Return the (X, Y) coordinate for the center point of the cell that contains the specified text.  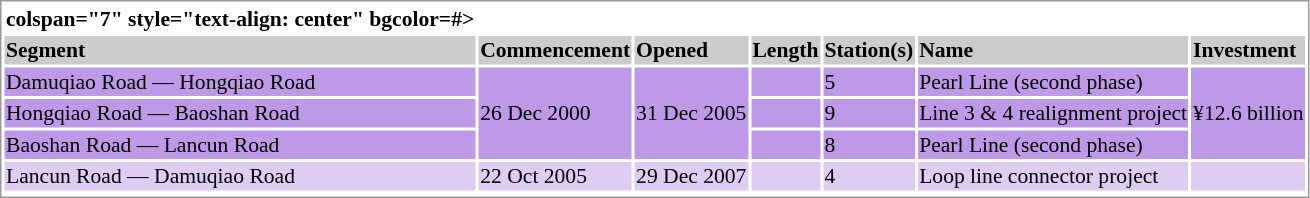
4 (869, 176)
5 (869, 82)
Length (786, 50)
Opened (692, 50)
Lancun Road — Damuqiao Road (240, 176)
Name (1054, 50)
Segment (240, 50)
Loop line connector project (1054, 176)
8 (869, 144)
Commencement (556, 50)
Station(s) (869, 50)
Line 3 & 4 realignment project (1054, 113)
¥12.6 billion (1248, 114)
22 Oct 2005 (556, 176)
9 (869, 113)
29 Dec 2007 (692, 176)
31 Dec 2005 (692, 114)
26 Dec 2000 (556, 114)
Investment (1248, 50)
Damuqiao Road — Hongqiao Road (240, 82)
Hongqiao Road — Baoshan Road (240, 113)
colspan="7" style="text-align: center" bgcolor=#> (240, 18)
Baoshan Road — Lancun Road (240, 144)
